Pinpoint the cell where the given text exists, returning its [x, y] midpoint coordinate. 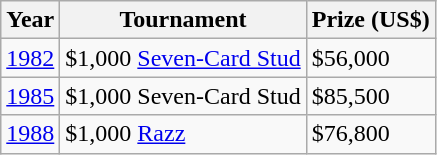
Tournament [183, 20]
1988 [30, 134]
$76,800 [370, 134]
Prize (US$) [370, 20]
$1,000 Razz [183, 134]
$56,000 [370, 58]
1982 [30, 58]
$85,500 [370, 96]
1985 [30, 96]
Year [30, 20]
